Find where the given text appears and provide that cell's center as [X, Y] coordinate. 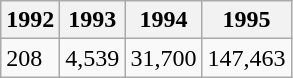
1994 [164, 20]
1992 [30, 20]
208 [30, 58]
4,539 [92, 58]
147,463 [246, 58]
1995 [246, 20]
31,700 [164, 58]
1993 [92, 20]
